Search for the cell housing the specified text and yield its [X, Y] center coordinate. 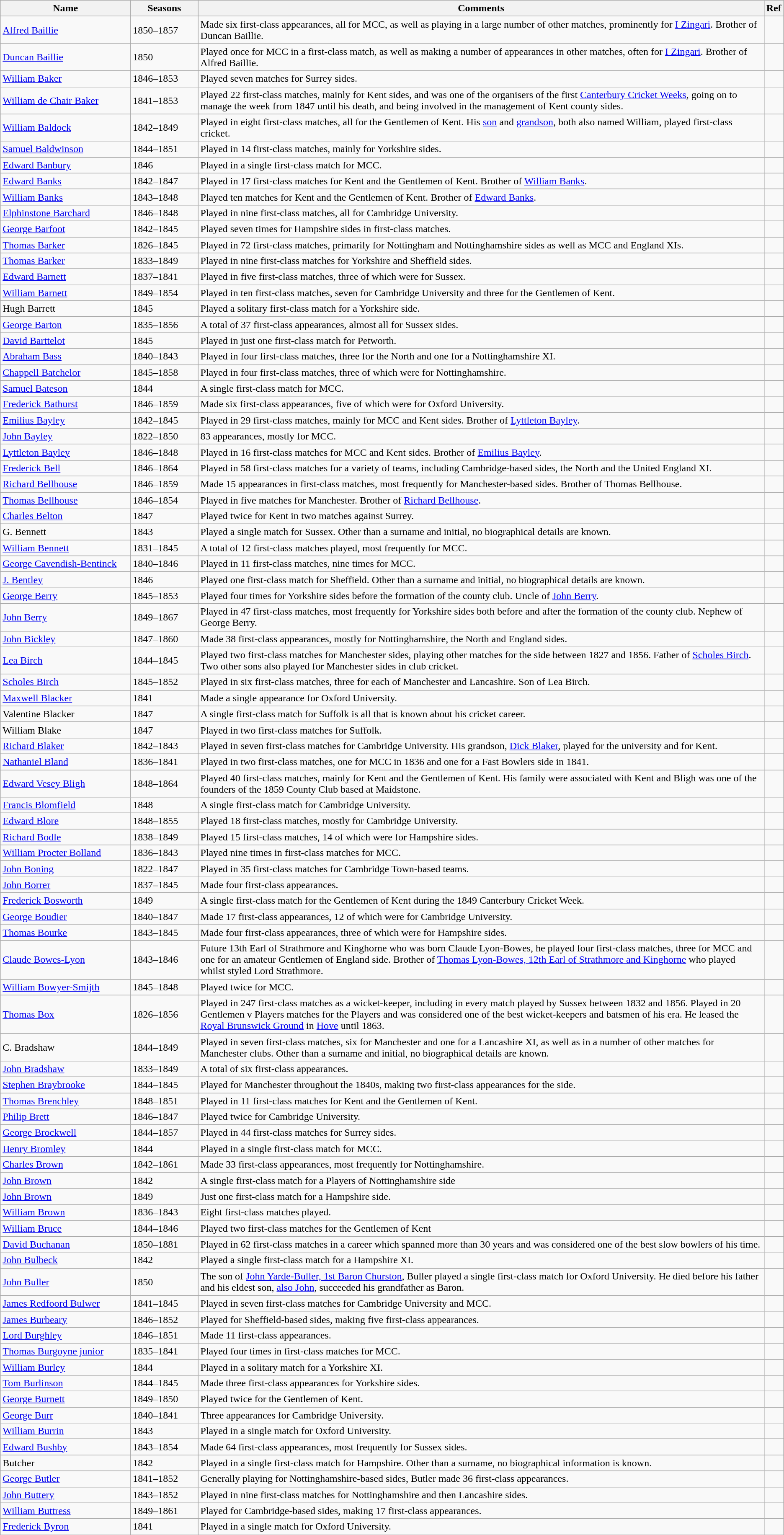
Played 18 first-class matches, mostly for Cambridge University. [481, 821]
Played in just one first-class match for Petworth. [481, 341]
Played twice for the Gentlemen of Kent. [481, 1399]
William Brown [65, 1212]
Made four first-class appearances, three of which were for Hampshire sides. [481, 933]
1849–1850 [164, 1399]
1847–1860 [164, 639]
John Buller [65, 1282]
Played two first-class matches for the Gentlemen of Kent [481, 1228]
William Burrin [65, 1431]
William Burley [65, 1367]
Stephen Braybrooke [65, 1085]
Played in seven first-class matches for Cambridge University and MCC. [481, 1303]
Played in five first-class matches, three of which were for Sussex. [481, 277]
Played for Cambridge-based sides, making 17 first-class appearances. [481, 1511]
1844–1846 [164, 1228]
Played in 16 first-class matches for MCC and Kent sides. Brother of Emilius Bayley. [481, 452]
Played seven matches for Surrey sides. [481, 79]
Francis Blomfield [65, 805]
Samuel Bateson [65, 388]
Tom Burlinson [65, 1383]
1843–1845 [164, 933]
A single first-class match for a Players of Nottinghamshire side [481, 1181]
Philip Brett [65, 1117]
1849–1854 [164, 293]
1846–1851 [164, 1335]
1846–1864 [164, 468]
1850–1857 [164, 30]
James Redfoord Bulwer [65, 1303]
Edward Barnett [65, 277]
Edward Blore [65, 821]
1840–1847 [164, 917]
1848–1864 [164, 783]
Played nine times in first-class matches for MCC. [481, 853]
John Buttery [65, 1495]
George Burr [65, 1415]
Lyttleton Bayley [65, 452]
Played a single first-class match for a Hampshire XI. [481, 1260]
Played twice for MCC. [481, 987]
Played in 14 first-class matches, mainly for Yorkshire sides. [481, 149]
Alfred Baillie [65, 30]
Thomas Bellhouse [65, 500]
John Bayley [65, 436]
1840–1843 [164, 357]
Seasons [164, 8]
1848 [164, 805]
C. Bradshaw [65, 1047]
1826–1845 [164, 245]
Frederick Bathurst [65, 404]
1846–1854 [164, 500]
Played in 62 first-class matches in a career which spanned more than 30 years and was considered one of the best slow bowlers of his time. [481, 1244]
Made a single appearance for Oxford University. [481, 698]
George Cavendish-Bentinck [65, 564]
Butcher [65, 1463]
1842–1849 [164, 127]
William Buttress [65, 1511]
A single first-class match for MCC. [481, 388]
Played twice for Cambridge University. [481, 1117]
Hugh Barrett [65, 309]
1842–1861 [164, 1165]
Played four times in first-class matches for MCC. [481, 1351]
A total of six first-class appearances. [481, 1069]
Thomas Box [65, 1014]
Played one first-class match for Sheffield. Other than a surname and initial, no biographical details are known. [481, 580]
A single first-class match for Cambridge University. [481, 805]
1843–1854 [164, 1447]
Frederick Byron [65, 1527]
1837–1841 [164, 277]
1842–1847 [164, 181]
Frederick Bell [65, 468]
Played in seven first-class matches for Cambridge University. His grandson, Dick Blaker, played for the university and for Kent. [481, 746]
1835–1841 [164, 1351]
Played in a single first-class match for Hampshire. Other than a surname, no biographical information is known. [481, 1463]
Generally playing for Nottinghamshire-based sides, Butler made 36 first-class appearances. [481, 1479]
Played seven times for Hampshire sides in first-class matches. [481, 229]
Elphinstone Barchard [65, 213]
Duncan Baillie [65, 57]
1846–1852 [164, 1319]
1844–1849 [164, 1047]
Played a solitary first-class match for a Yorkshire side. [481, 309]
Edward Vesey Bligh [65, 783]
William Banks [65, 197]
1826–1856 [164, 1014]
Played in two first-class matches, one for MCC in 1836 and one for a Fast Bowlers side in 1841. [481, 762]
Thomas Bourke [65, 933]
William Bruce [65, 1228]
Frederick Bosworth [65, 901]
Ref [774, 8]
Richard Blaker [65, 746]
Played in 72 first-class matches, primarily for Nottingham and Nottinghamshire sides as well as MCC and England XIs. [481, 245]
William Baldock [65, 127]
A single first-class match for the Gentlemen of Kent during the 1849 Canterbury Cricket Week. [481, 901]
Played for Manchester throughout the 1840s, making two first-class appearances for the side. [481, 1085]
William Blake [65, 730]
1840–1841 [164, 1415]
1845–1858 [164, 372]
J. Bentley [65, 580]
Chappell Batchelor [65, 372]
1850–1881 [164, 1244]
1846–1847 [164, 1117]
Played in ten first-class matches, seven for Cambridge University and three for the Gentlemen of Kent. [481, 293]
David Barttelot [65, 341]
Played 15 first-class matches, 14 of which were for Hampshire sides. [481, 837]
John Boning [65, 869]
Charles Brown [65, 1165]
Played in 58 first-class matches for a variety of teams, including Cambridge-based sides, the North and the United England XI. [481, 468]
John Bradshaw [65, 1069]
1838–1849 [164, 837]
John Bickley [65, 639]
Made 11 first-class appearances. [481, 1335]
Edward Banks [65, 181]
Played a single match for Sussex. Other than a surname and initial, no biographical details are known. [481, 532]
George Burnett [65, 1399]
1849–1867 [164, 618]
Played in five matches for Manchester. Brother of Richard Bellhouse. [481, 500]
John Bulbeck [65, 1260]
1822–1847 [164, 869]
Played in 17 first-class matches for Kent and the Gentlemen of Kent. Brother of William Banks. [481, 181]
1841–1853 [164, 101]
Nathaniel Bland [65, 762]
1822–1850 [164, 436]
Made 15 appearances in first-class matches, most frequently for Manchester-based sides. Brother of Thomas Bellhouse. [481, 484]
Played twice for Kent in two matches against Surrey. [481, 516]
David Buchanan [65, 1244]
Played in nine first-class matches for Yorkshire and Sheffield sides. [481, 261]
Samuel Baldwinson [65, 149]
James Burbeary [65, 1319]
Three appearances for Cambridge University. [481, 1415]
Thomas Brenchley [65, 1101]
Played in four first-class matches, three for the North and one for a Nottinghamshire XI. [481, 357]
1837–1845 [164, 885]
Played in nine first-class matches for Nottinghamshire and then Lancashire sides. [481, 1495]
Made three first-class appearances for Yorkshire sides. [481, 1383]
John Borrer [65, 885]
1845–1848 [164, 987]
Henry Bromley [65, 1149]
John Berry [65, 618]
George Barfoot [65, 229]
Played in six first-class matches, three for each of Manchester and Lancashire. Son of Lea Birch. [481, 682]
1840–1846 [164, 564]
Edward Banbury [65, 165]
Played ten matches for Kent and the Gentlemen of Kent. Brother of Edward Banks. [481, 197]
1849–1861 [164, 1511]
1841–1845 [164, 1303]
Played in a solitary match for a Yorkshire XI. [481, 1367]
A total of 12 first-class matches played, most frequently for MCC. [481, 548]
Played in 11 first-class matches, nine times for MCC. [481, 564]
Name [65, 8]
1848–1851 [164, 1101]
Valentine Blacker [65, 714]
Played in 47 first-class matches, most frequently for Yorkshire sides both before and after the formation of the county club. Nephew of George Berry. [481, 618]
Played in 29 first-class matches, mainly for MCC and Kent sides. Brother of Lyttleton Bayley. [481, 420]
George Butler [65, 1479]
Made 17 first-class appearances, 12 of which were for Cambridge University. [481, 917]
William Bowyer-Smijth [65, 987]
Emilius Bayley [65, 420]
A total of 37 first-class appearances, almost all for Sussex sides. [481, 325]
1846–1853 [164, 79]
Played in two first-class matches for Suffolk. [481, 730]
Scholes Birch [65, 682]
William Procter Bolland [65, 853]
Made six first-class appearances, five of which were for Oxford University. [481, 404]
83 appearances, mostly for MCC. [481, 436]
Played in 44 first-class matches for Surrey sides. [481, 1133]
Thomas Burgoyne junior [65, 1351]
William Baker [65, 79]
Claude Bowes-Lyon [65, 960]
1843–1846 [164, 960]
Made 64 first-class appearances, most frequently for Sussex sides. [481, 1447]
Lea Birch [65, 660]
Played in four first-class matches, three of which were for Nottinghamshire. [481, 372]
1841–1852 [164, 1479]
1831–1845 [164, 548]
1835–1856 [164, 325]
1845–1853 [164, 596]
George Brockwell [65, 1133]
Made four first-class appearances. [481, 885]
Comments [481, 8]
1836–1841 [164, 762]
Eight first-class matches played. [481, 1212]
Edward Bushby [65, 1447]
Played in nine first-class matches, all for Cambridge University. [481, 213]
Played for Sheffield-based sides, making five first-class appearances. [481, 1319]
William Barnett [65, 293]
1843–1848 [164, 197]
1844–1857 [164, 1133]
George Boudier [65, 917]
William Bennett [65, 548]
1845–1852 [164, 682]
George Berry [65, 596]
George Barton [65, 325]
Abraham Bass [65, 357]
Played in 11 first-class matches for Kent and the Gentlemen of Kent. [481, 1101]
Played four times for Yorkshire sides before the formation of the county club. Uncle of John Berry. [481, 596]
A single first-class match for Suffolk is all that is known about his cricket career. [481, 714]
1848–1855 [164, 821]
William de Chair Baker [65, 101]
Made 33 first-class appearances, most frequently for Nottinghamshire. [481, 1165]
Made 38 first-class appearances, mostly for Nottinghamshire, the North and England sides. [481, 639]
Charles Belton [65, 516]
1844–1851 [164, 149]
Lord Burghley [65, 1335]
Played in 35 first-class matches for Cambridge Town-based teams. [481, 869]
1842–1843 [164, 746]
1843–1852 [164, 1495]
G. Bennett [65, 532]
Richard Bodle [65, 837]
Played in eight first-class matches, all for the Gentlemen of Kent. His son and grandson, both also named William, played first-class cricket. [481, 127]
Just one first-class match for a Hampshire side. [481, 1196]
Maxwell Blacker [65, 698]
Richard Bellhouse [65, 484]
